Extract the [X, Y] coordinate from the center of the cell holding the provided text.  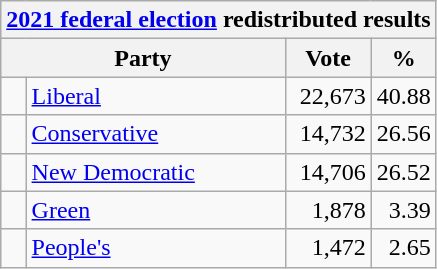
1,472 [328, 248]
1,878 [328, 210]
14,706 [328, 172]
New Democratic [156, 172]
26.52 [404, 172]
Vote [328, 58]
22,673 [328, 96]
2.65 [404, 248]
Green [156, 210]
Liberal [156, 96]
3.39 [404, 210]
26.56 [404, 134]
People's [156, 248]
Conservative [156, 134]
14,732 [328, 134]
% [404, 58]
40.88 [404, 96]
Party [143, 58]
2021 federal election redistributed results [218, 20]
